Capture the cell that displays the provided text and extract its [X, Y] central coordinate. 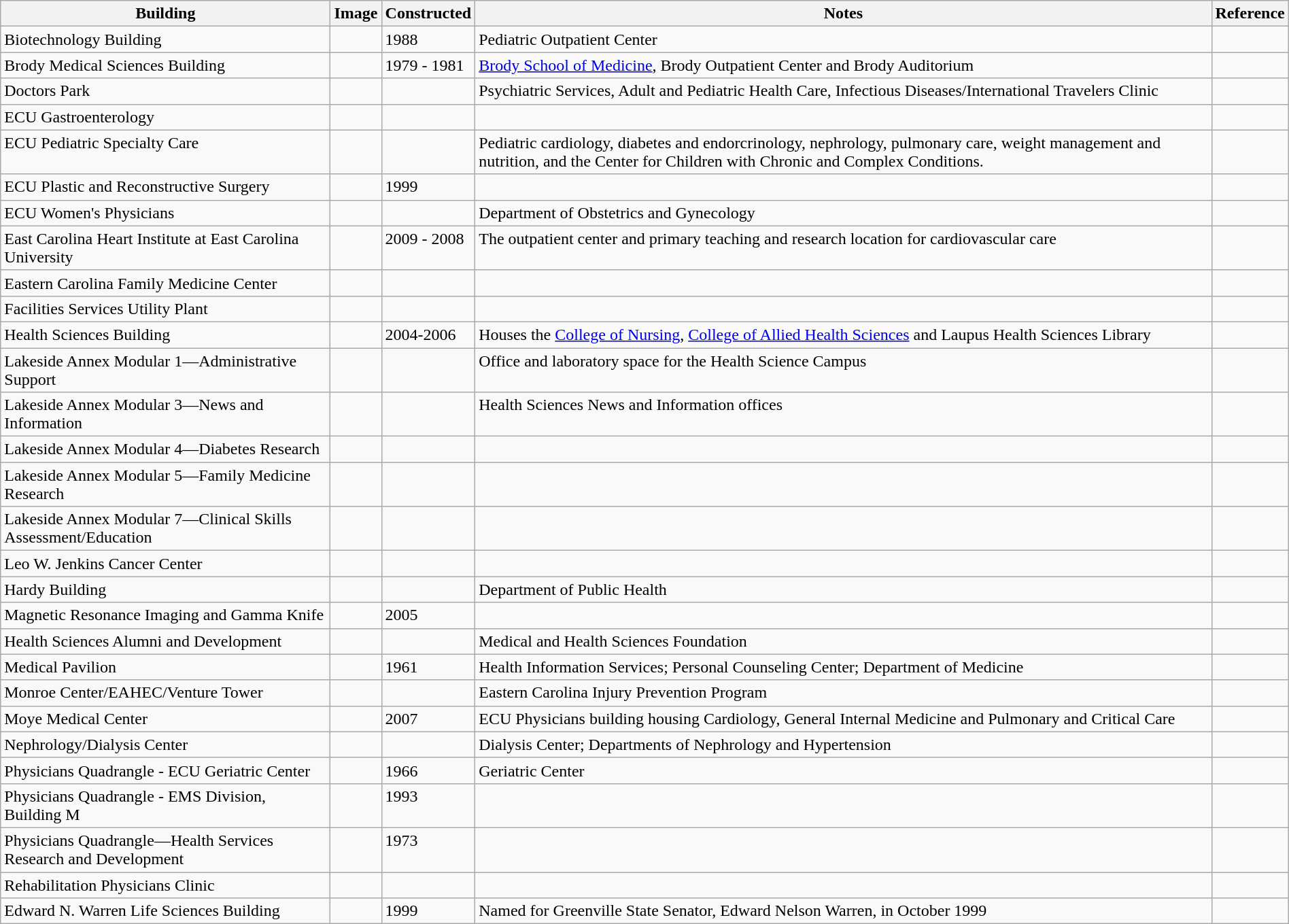
Edward N. Warren Life Sciences Building [166, 911]
Brody Medical Sciences Building [166, 65]
Physicians Quadrangle - ECU Geriatric Center [166, 770]
ECU Plastic and Reconstructive Surgery [166, 187]
Reference [1250, 14]
ECU Gastroenterology [166, 117]
Eastern Carolina Injury Prevention Program [843, 693]
Lakeside Annex Modular 4—Diabetes Research [166, 449]
1961 [428, 667]
Health Sciences Alumni and Development [166, 641]
Doctors Park [166, 91]
Magnetic Resonance Imaging and Gamma Knife [166, 615]
Department of Obstetrics and Gynecology [843, 213]
Brody School of Medicine, Brody Outpatient Center and Brody Auditorium [843, 65]
Hardy Building [166, 589]
Named for Greenville State Senator, Edward Nelson Warren, in October 1999 [843, 911]
Lakeside Annex Modular 5—Family Medicine Research [166, 484]
Office and laboratory space for the Health Science Campus [843, 370]
Health Information Services; Personal Counseling Center; Department of Medicine [843, 667]
Moye Medical Center [166, 719]
Building [166, 14]
Medical and Health Sciences Foundation [843, 641]
Lakeside Annex Modular 3—News and Information [166, 415]
Nephrology/Dialysis Center [166, 745]
Facilities Services Utility Plant [166, 309]
Lakeside Annex Modular 7—Clinical Skills Assessment/Education [166, 529]
Notes [843, 14]
Rehabilitation Physicians Clinic [166, 885]
2007 [428, 719]
1966 [428, 770]
1973 [428, 850]
1993 [428, 805]
Physicians Quadrangle—Health Services Research and Development [166, 850]
Health Sciences News and Information offices [843, 415]
Medical Pavilion [166, 667]
Houses the College of Nursing, College of Allied Health Sciences and Laupus Health Sciences Library [843, 335]
Physicians Quadrangle - EMS Division, Building M [166, 805]
Geriatric Center [843, 770]
Department of Public Health [843, 589]
Biotechnology Building [166, 39]
The outpatient center and primary teaching and research location for cardiovascular care [843, 247]
Image [356, 14]
1988 [428, 39]
East Carolina Heart Institute at East Carolina University [166, 247]
Constructed [428, 14]
Psychiatric Services, Adult and Pediatric Health Care, Infectious Diseases/International Travelers Clinic [843, 91]
2005 [428, 615]
ECU Women's Physicians [166, 213]
2004-2006 [428, 335]
Dialysis Center; Departments of Nephrology and Hypertension [843, 745]
Monroe Center/EAHEC/Venture Tower [166, 693]
2009 - 2008 [428, 247]
ECU Pediatric Specialty Care [166, 152]
Eastern Carolina Family Medicine Center [166, 283]
Pediatric Outpatient Center [843, 39]
1979 - 1981 [428, 65]
Lakeside Annex Modular 1—Administrative Support [166, 370]
Leo W. Jenkins Cancer Center [166, 564]
Health Sciences Building [166, 335]
ECU Physicians building housing Cardiology, General Internal Medicine and Pulmonary and Critical Care [843, 719]
